Scan for the cell matching the given text and deliver its (x, y) coordinate at center. 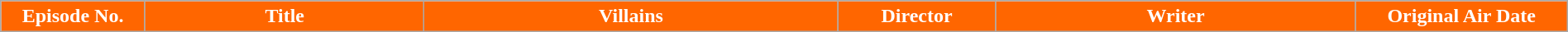
Director (916, 16)
Episode No. (73, 16)
Title (284, 16)
Original Air Date (1461, 16)
Writer (1176, 16)
Villains (631, 16)
